From the cell containing the given text, extract its center point as (x, y) coordinate. 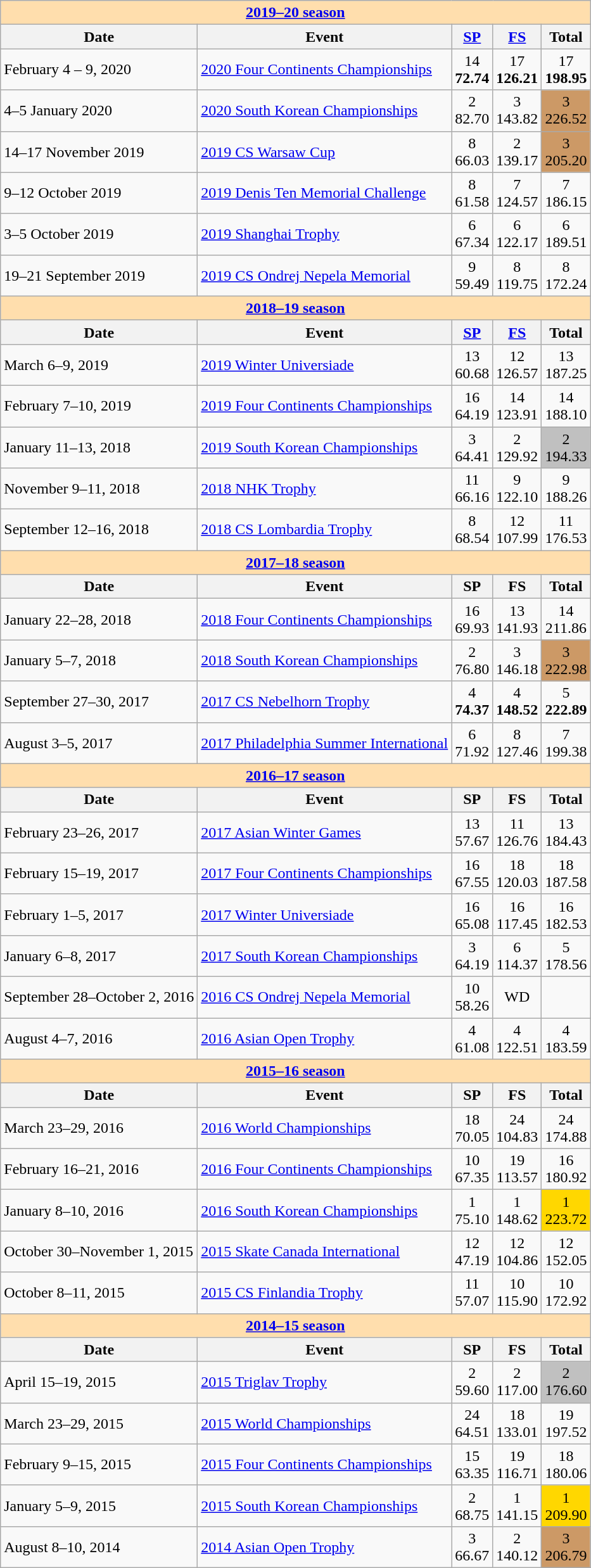
2019 CS Warsaw Cup (324, 152)
3 143.82 (517, 110)
17 126.21 (517, 70)
March 23–29, 2016 (99, 1128)
8 68.54 (473, 530)
24 104.83 (517, 1128)
2018 Four Continents Championships (324, 620)
3 205.20 (566, 152)
2 76.80 (473, 660)
October 8–11, 2015 (99, 1292)
1 141.15 (517, 1505)
12 152.05 (566, 1252)
13 57.67 (473, 832)
January 5–7, 2018 (99, 660)
13 187.25 (566, 365)
2014 Asian Open Trophy (324, 1547)
2019 Winter Universiade (324, 365)
16 67.55 (473, 873)
2019 CS Ondrej Nepela Memorial (324, 275)
2020 Four Continents Championships (324, 70)
September 12–16, 2018 (99, 530)
2019 South Korean Championships (324, 447)
2 139.17 (517, 152)
8 127.46 (517, 743)
4 183.59 (566, 1038)
16 182.53 (566, 915)
8 66.03 (473, 152)
2016–17 season (295, 775)
10 67.35 (473, 1170)
6 122.17 (517, 234)
6 114.37 (517, 955)
11 176.53 (566, 530)
13 184.43 (566, 832)
October 30–November 1, 2015 (99, 1252)
2019 Denis Ten Memorial Challenge (324, 193)
2015 Skate Canada International (324, 1252)
12 107.99 (517, 530)
2 68.75 (473, 1505)
8 119.75 (517, 275)
7 186.15 (566, 193)
24 174.88 (566, 1128)
2015–16 season (295, 1071)
2015 Four Continents Championships (324, 1465)
14 211.86 (566, 620)
January 6–8, 2017 (99, 955)
February 23–26, 2017 (99, 832)
8 172.24 (566, 275)
April 15–19, 2015 (99, 1382)
11 126.76 (517, 832)
18 120.03 (517, 873)
5 178.56 (566, 955)
2014–15 season (295, 1325)
February 1–5, 2017 (99, 915)
2017 Philadelphia Summer International (324, 743)
3 226.52 (566, 110)
2018–19 season (295, 308)
2 194.33 (566, 447)
9 59.49 (473, 275)
February 15–19, 2017 (99, 873)
February 16–21, 2016 (99, 1170)
August 3–5, 2017 (99, 743)
2 82.70 (473, 110)
11 66.16 (473, 489)
2016 CS Ondrej Nepela Memorial (324, 997)
2017–18 season (295, 563)
3 146.18 (517, 660)
2019–20 season (295, 13)
17 198.95 (566, 70)
18 70.05 (473, 1128)
2019 Shanghai Trophy (324, 234)
19 197.52 (566, 1423)
3 64.41 (473, 447)
March 23–29, 2015 (99, 1423)
February 9–15, 2015 (99, 1465)
16 117.45 (517, 915)
2017 Asian Winter Games (324, 832)
10 58.26 (473, 997)
7 199.38 (566, 743)
3 64.19 (473, 955)
6 67.34 (473, 234)
2018 CS Lombardia Trophy (324, 530)
2018 South Korean Championships (324, 660)
8 61.58 (473, 193)
14 188.10 (566, 405)
10 172.92 (566, 1292)
1 223.72 (566, 1210)
2018 NHK Trophy (324, 489)
2016 World Championships (324, 1128)
2 129.92 (517, 447)
11 57.07 (473, 1292)
4 148.52 (517, 702)
January 8–10, 2016 (99, 1210)
18 180.06 (566, 1465)
14–17 November 2019 (99, 152)
WD (517, 997)
1 209.90 (566, 1505)
13 141.93 (517, 620)
19–21 September 2019 (99, 275)
12 126.57 (517, 365)
2019 Four Continents Championships (324, 405)
10 115.90 (517, 1292)
7 124.57 (517, 193)
January 22–28, 2018 (99, 620)
2016 Four Continents Championships (324, 1170)
2015 CS Finlandia Trophy (324, 1292)
January 5–9, 2015 (99, 1505)
4–5 January 2020 (99, 110)
2 59.60 (473, 1382)
2017 South Korean Championships (324, 955)
2016 South Korean Championships (324, 1210)
2016 Asian Open Trophy (324, 1038)
1 75.10 (473, 1210)
3 66.67 (473, 1547)
2020 South Korean Championships (324, 110)
9–12 October 2019 (99, 193)
2017 Winter Universiade (324, 915)
15 63.35 (473, 1465)
2015 World Championships (324, 1423)
January 11–13, 2018 (99, 447)
18 187.58 (566, 873)
18 133.01 (517, 1423)
2017 CS Nebelhorn Trophy (324, 702)
14 123.91 (517, 405)
16 180.92 (566, 1170)
4 74.37 (473, 702)
September 28–October 2, 2016 (99, 997)
19 113.57 (517, 1170)
3–5 October 2019 (99, 234)
12 47.19 (473, 1252)
6 71.92 (473, 743)
19 116.71 (517, 1465)
9 122.10 (517, 489)
2 176.60 (566, 1382)
August 4–7, 2016 (99, 1038)
2 117.00 (517, 1382)
16 65.08 (473, 915)
3 206.79 (566, 1547)
February 4 – 9, 2020 (99, 70)
2 140.12 (517, 1547)
August 8–10, 2014 (99, 1547)
September 27–30, 2017 (99, 702)
2015 South Korean Championships (324, 1505)
1 148.62 (517, 1210)
November 9–11, 2018 (99, 489)
5 222.89 (566, 702)
9 188.26 (566, 489)
2017 Four Continents Championships (324, 873)
March 6–9, 2019 (99, 365)
13 60.68 (473, 365)
4 61.08 (473, 1038)
2015 Triglav Trophy (324, 1382)
16 69.93 (473, 620)
16 64.19 (473, 405)
4 122.51 (517, 1038)
February 7–10, 2019 (99, 405)
3 222.98 (566, 660)
12 104.86 (517, 1252)
14 72.74 (473, 70)
24 64.51 (473, 1423)
6 189.51 (566, 234)
